Capture the cell that displays the provided text and extract its [x, y] central coordinate. 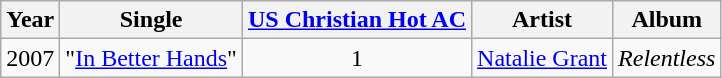
Artist [542, 20]
"In Better Hands" [152, 58]
2007 [30, 58]
Single [152, 20]
Year [30, 20]
Album [667, 20]
US Christian Hot AC [356, 20]
Relentless [667, 58]
Natalie Grant [542, 58]
1 [356, 58]
